Output the [X, Y] coordinate of the center of the cell containing the given text.  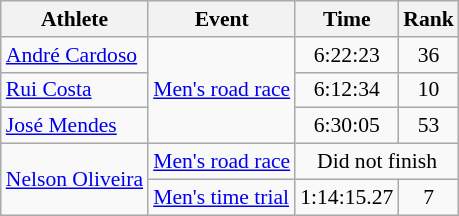
53 [428, 126]
6:12:34 [346, 90]
Men's time trial [222, 197]
Time [346, 19]
7 [428, 197]
6:22:23 [346, 55]
André Cardoso [74, 55]
Event [222, 19]
10 [428, 90]
Rank [428, 19]
36 [428, 55]
Did not finish [377, 162]
José Mendes [74, 126]
Nelson Oliveira [74, 180]
1:14:15.27 [346, 197]
6:30:05 [346, 126]
Athlete [74, 19]
Rui Costa [74, 90]
